Provide the [x, y] coordinate of the cell's center where the given text is located.  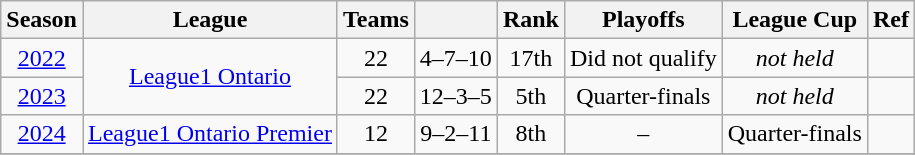
2024 [42, 134]
9–2–11 [456, 134]
Rank [530, 20]
17th [530, 58]
League1 Ontario Premier [210, 134]
12 [376, 134]
8th [530, 134]
2022 [42, 58]
2023 [42, 96]
League [210, 20]
Season [42, 20]
League Cup [794, 20]
4–7–10 [456, 58]
Teams [376, 20]
5th [530, 96]
Ref [890, 20]
League1 Ontario [210, 77]
Playoffs [643, 20]
– [643, 134]
12–3–5 [456, 96]
Did not qualify [643, 58]
